Scan for the cell matching the given text and deliver its (x, y) coordinate at center. 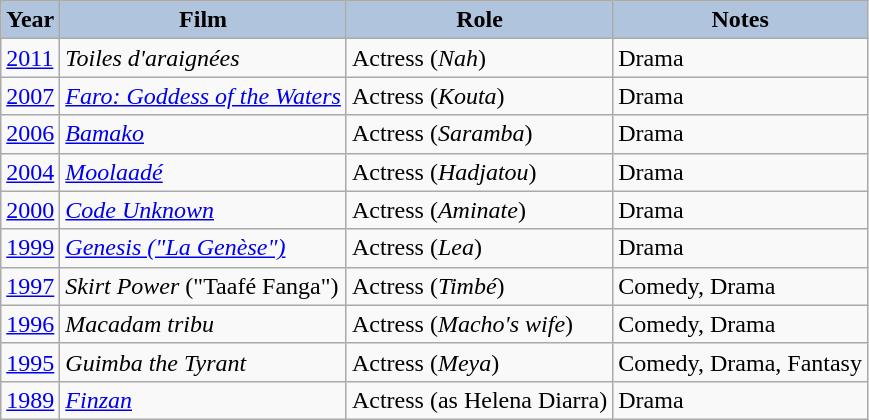
2000 (30, 210)
Finzan (204, 400)
Actress (Meya) (479, 362)
Role (479, 20)
2004 (30, 172)
Actress (as Helena Diarra) (479, 400)
1999 (30, 248)
Actress (Nah) (479, 58)
1996 (30, 324)
2006 (30, 134)
Notes (740, 20)
Skirt Power ("Taafé Fanga") (204, 286)
Year (30, 20)
Guimba the Tyrant (204, 362)
Bamako (204, 134)
1997 (30, 286)
Genesis ("La Genèse") (204, 248)
Code Unknown (204, 210)
Film (204, 20)
Comedy, Drama, Fantasy (740, 362)
Actress (Aminate) (479, 210)
Actress (Lea) (479, 248)
1995 (30, 362)
Actress (Timbé) (479, 286)
2011 (30, 58)
2007 (30, 96)
Actress (Kouta) (479, 96)
Actress (Hadjatou) (479, 172)
Toiles d'araignées (204, 58)
Faro: Goddess of the Waters (204, 96)
Actress (Saramba) (479, 134)
1989 (30, 400)
Actress (Macho's wife) (479, 324)
Macadam tribu (204, 324)
Moolaadé (204, 172)
